Provide the (X, Y) coordinate of the cell's center where the given text is located.  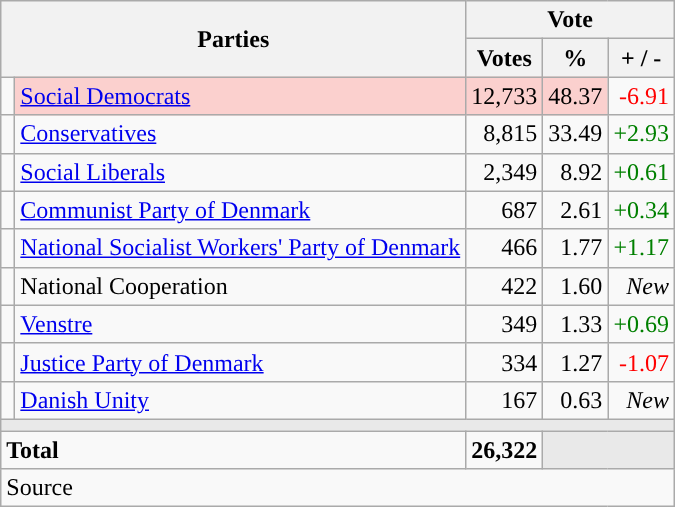
1.33 (576, 324)
Vote (570, 20)
8,815 (504, 134)
Justice Party of Denmark (240, 362)
167 (504, 400)
Total (234, 449)
Source (338, 488)
0.63 (576, 400)
National Cooperation (240, 286)
1.27 (576, 362)
Danish Unity (240, 400)
Votes (504, 58)
687 (504, 210)
% (576, 58)
12,733 (504, 96)
+0.61 (642, 172)
+ / - (642, 58)
-6.91 (642, 96)
334 (504, 362)
466 (504, 248)
+0.34 (642, 210)
+0.69 (642, 324)
Parties (234, 39)
349 (504, 324)
+2.93 (642, 134)
1.60 (576, 286)
2,349 (504, 172)
48.37 (576, 96)
2.61 (576, 210)
Social Liberals (240, 172)
Conservatives (240, 134)
1.77 (576, 248)
+1.17 (642, 248)
26,322 (504, 449)
422 (504, 286)
National Socialist Workers' Party of Denmark (240, 248)
33.49 (576, 134)
8.92 (576, 172)
Venstre (240, 324)
Social Democrats (240, 96)
-1.07 (642, 362)
Communist Party of Denmark (240, 210)
